Scan for the cell matching the given text and deliver its (X, Y) coordinate at center. 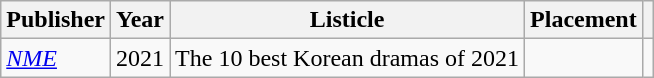
Year (140, 20)
Placement (584, 20)
NME (56, 58)
Publisher (56, 20)
Listicle (348, 20)
The 10 best Korean dramas of 2021 (348, 58)
2021 (140, 58)
